Extract the [X, Y] coordinate from the center of the cell holding the provided text.  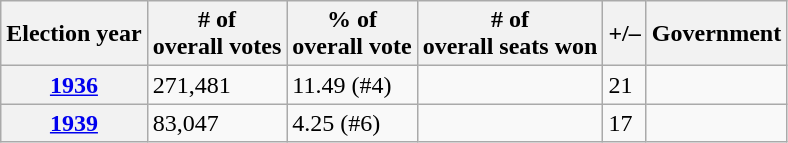
% ofoverall vote [352, 34]
17 [624, 123]
11.49 (#4) [352, 85]
Election year [74, 34]
1936 [74, 85]
271,481 [217, 85]
4.25 (#6) [352, 123]
# ofoverall votes [217, 34]
+/– [624, 34]
83,047 [217, 123]
21 [624, 85]
1939 [74, 123]
# ofoverall seats won [510, 34]
Government [716, 34]
